Capture the cell that displays the provided text and extract its (x, y) central coordinate. 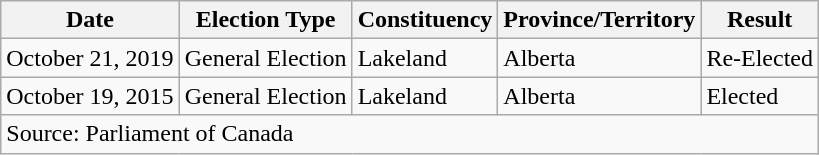
Source: Parliament of Canada (410, 134)
Result (760, 20)
October 19, 2015 (90, 96)
Re-Elected (760, 58)
Date (90, 20)
October 21, 2019 (90, 58)
Elected (760, 96)
Province/Territory (600, 20)
Constituency (425, 20)
Election Type (266, 20)
